Search for the cell housing the specified text and yield its (x, y) center coordinate. 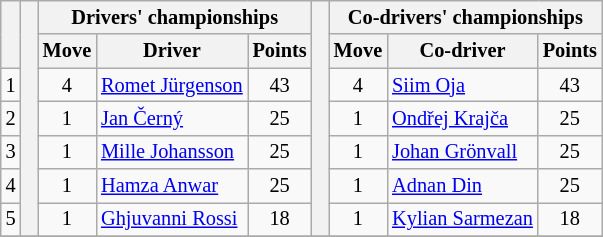
Jan Černý (172, 118)
Ghjuvanni Rossi (172, 219)
3 (11, 152)
Johan Grönvall (462, 152)
Siim Oja (462, 85)
Romet Jürgenson (172, 85)
Co-driver (462, 51)
Hamza Anwar (172, 186)
2 (11, 118)
Driver (172, 51)
Adnan Din (462, 186)
5 (11, 219)
Mille Johansson (172, 152)
Kylian Sarmezan (462, 219)
Co-drivers' championships (466, 17)
Ondřej Krajča (462, 118)
Drivers' championships (175, 17)
